Search for the cell housing the specified text and yield its [X, Y] center coordinate. 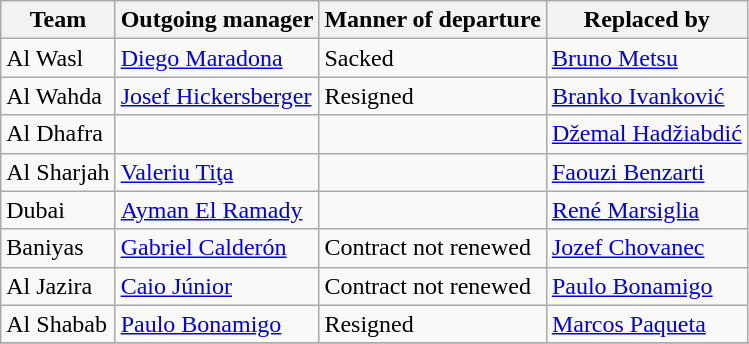
Josef Hickersberger [217, 96]
Ayman El Ramady [217, 210]
Diego Maradona [217, 58]
Dubai [58, 210]
Branko Ivanković [646, 96]
Valeriu Tiţa [217, 172]
Caio Júnior [217, 286]
René Marsiglia [646, 210]
Al Sharjah [58, 172]
Replaced by [646, 20]
Jozef Chovanec [646, 248]
Al Wahda [58, 96]
Team [58, 20]
Faouzi Benzarti [646, 172]
Outgoing manager [217, 20]
Gabriel Calderón [217, 248]
Al Dhafra [58, 134]
Marcos Paqueta [646, 324]
Bruno Metsu [646, 58]
Džemal Hadžiabdić [646, 134]
Al Shabab [58, 324]
Al Jazira [58, 286]
Al Wasl [58, 58]
Manner of departure [432, 20]
Sacked [432, 58]
Baniyas [58, 248]
